Extract the [X, Y] coordinate from the center of the cell holding the provided text.  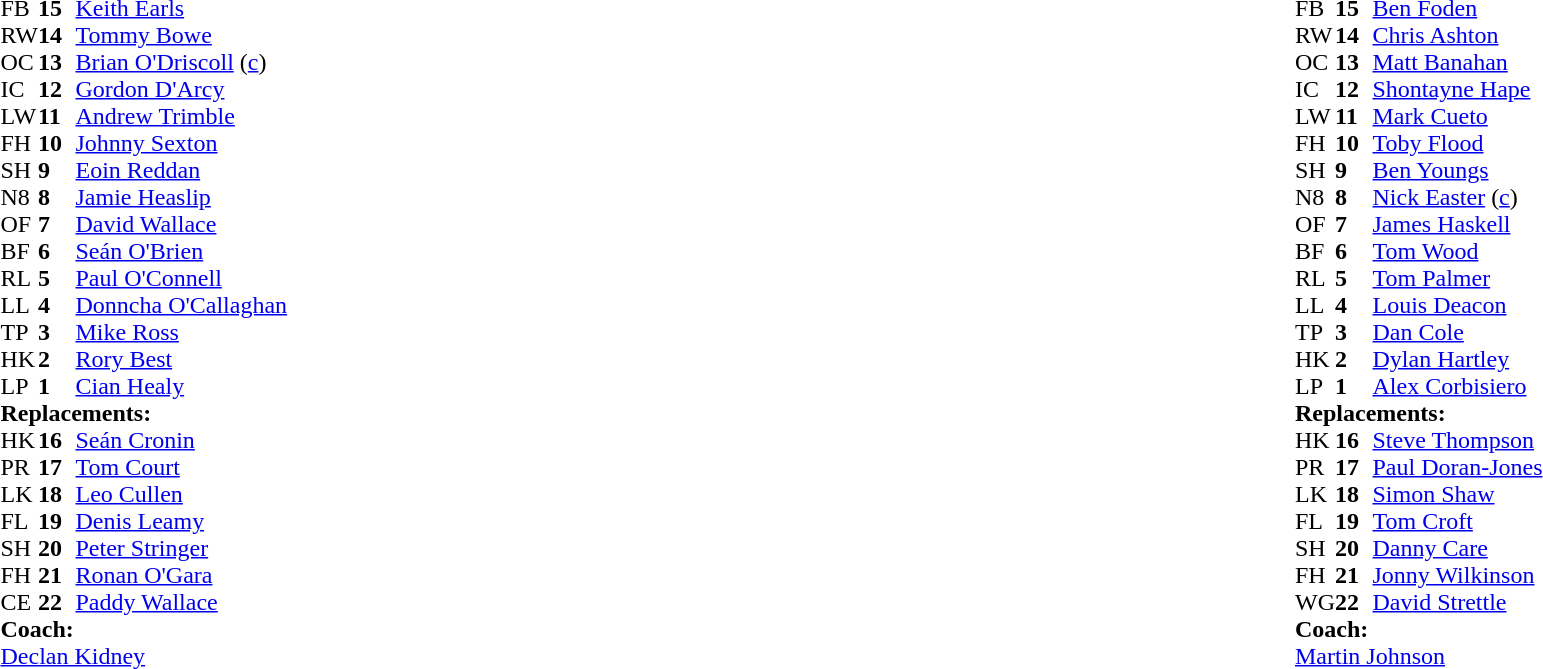
Nick Easter (c) [1458, 198]
Jonny Wilkinson [1458, 576]
Cian Healy [182, 386]
Dan Cole [1458, 332]
Tom Croft [1458, 522]
Seán Cronin [182, 440]
Tom Wood [1458, 252]
Chris Ashton [1458, 36]
Donncha O'Callaghan [182, 306]
Johnny Sexton [182, 144]
Tom Court [182, 468]
CE [19, 602]
Peter Stringer [182, 548]
Simon Shaw [1458, 494]
Danny Care [1458, 548]
Matt Banahan [1458, 62]
Paddy Wallace [182, 602]
Paul Doran-Jones [1458, 468]
Shontayne Hape [1458, 90]
Andrew Trimble [182, 116]
Mike Ross [182, 332]
Tommy Bowe [182, 36]
Ben Youngs [1458, 170]
Rory Best [182, 360]
James Haskell [1458, 224]
Tom Palmer [1458, 278]
David Wallace [182, 224]
Gordon D'Arcy [182, 90]
WG [1315, 602]
Leo Cullen [182, 494]
Mark Cueto [1458, 116]
Eoin Reddan [182, 170]
Ronan O'Gara [182, 576]
Jamie Heaslip [182, 198]
Louis Deacon [1458, 306]
Declan Kidney [144, 656]
Toby Flood [1458, 144]
Dylan Hartley [1458, 360]
Alex Corbisiero [1458, 386]
Paul O'Connell [182, 278]
Seán O'Brien [182, 252]
Brian O'Driscoll (c) [182, 62]
Denis Leamy [182, 522]
Steve Thompson [1458, 440]
Martin Johnson [1418, 656]
David Strettle [1458, 602]
